Detect which cell encompasses the target text, then output its [X, Y] center coordinate. 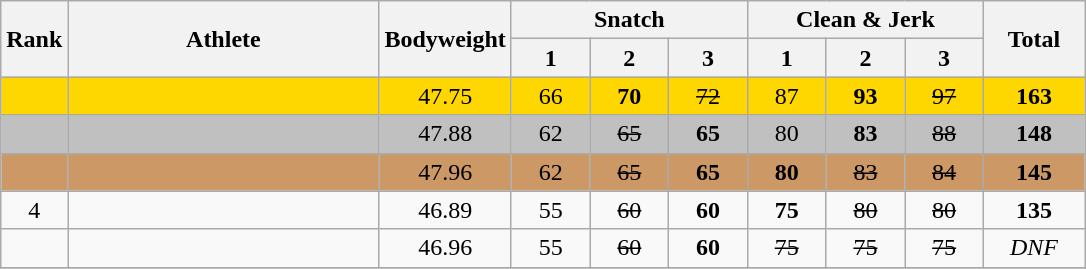
46.96 [445, 248]
Athlete [224, 39]
93 [866, 96]
87 [786, 96]
97 [944, 96]
72 [708, 96]
Snatch [629, 20]
70 [630, 96]
47.96 [445, 172]
4 [34, 210]
84 [944, 172]
Bodyweight [445, 39]
Clean & Jerk [865, 20]
Rank [34, 39]
145 [1034, 172]
163 [1034, 96]
46.89 [445, 210]
Total [1034, 39]
DNF [1034, 248]
148 [1034, 134]
47.75 [445, 96]
135 [1034, 210]
66 [550, 96]
88 [944, 134]
47.88 [445, 134]
